For the text-containing cell, return its midpoint in (X, Y) coordinate format. 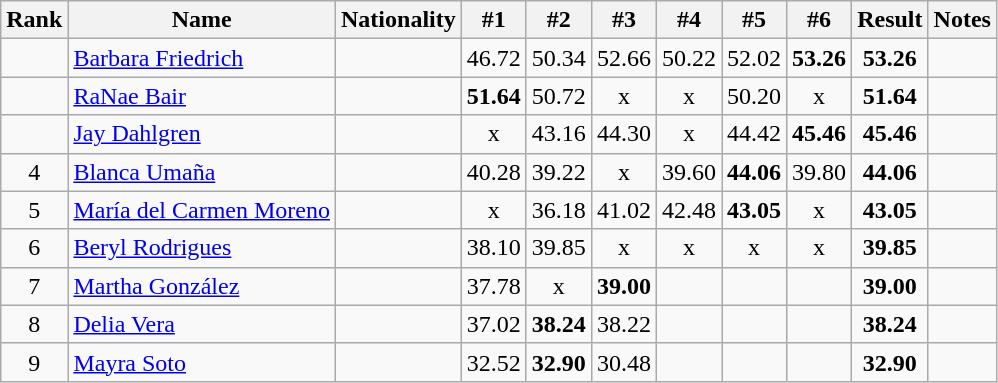
#2 (558, 20)
Beryl Rodrigues (202, 248)
44.42 (754, 134)
Jay Dahlgren (202, 134)
39.80 (820, 172)
44.30 (624, 134)
50.22 (688, 58)
Rank (34, 20)
4 (34, 172)
41.02 (624, 210)
50.34 (558, 58)
Mayra Soto (202, 362)
#4 (688, 20)
Delia Vera (202, 324)
#5 (754, 20)
Nationality (399, 20)
Barbara Friedrich (202, 58)
Martha González (202, 286)
38.22 (624, 324)
7 (34, 286)
Name (202, 20)
43.16 (558, 134)
#3 (624, 20)
María del Carmen Moreno (202, 210)
#6 (820, 20)
50.20 (754, 96)
40.28 (494, 172)
52.66 (624, 58)
37.78 (494, 286)
37.02 (494, 324)
Notes (962, 20)
46.72 (494, 58)
39.60 (688, 172)
8 (34, 324)
32.52 (494, 362)
#1 (494, 20)
36.18 (558, 210)
Result (890, 20)
39.22 (558, 172)
50.72 (558, 96)
9 (34, 362)
52.02 (754, 58)
30.48 (624, 362)
42.48 (688, 210)
Blanca Umaña (202, 172)
5 (34, 210)
38.10 (494, 248)
6 (34, 248)
RaNae Bair (202, 96)
